Find where the given text appears and provide that cell's center as [X, Y] coordinate. 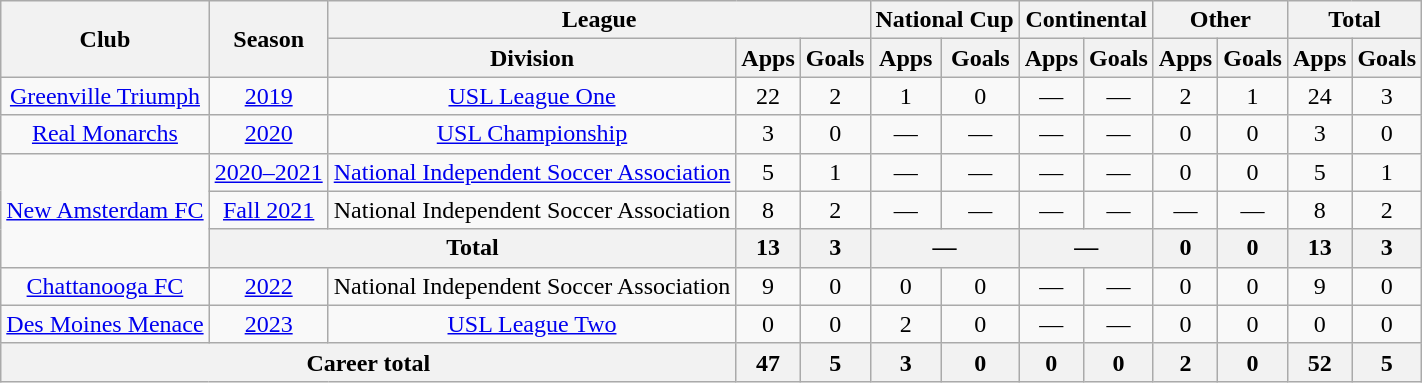
2020 [268, 134]
Chattanooga FC [105, 286]
USL Championship [532, 134]
47 [768, 362]
24 [1319, 96]
Other [1220, 20]
2020–2021 [268, 172]
National Cup [944, 20]
New Amsterdam FC [105, 210]
22 [768, 96]
Career total [368, 362]
52 [1319, 362]
Club [105, 39]
Fall 2021 [268, 210]
Division [532, 58]
Greenville Triumph [105, 96]
Continental [1086, 20]
USL League Two [532, 324]
2022 [268, 286]
Season [268, 39]
Real Monarchs [105, 134]
Des Moines Menace [105, 324]
2023 [268, 324]
League [599, 20]
2019 [268, 96]
USL League One [532, 96]
